Detect which cell encompasses the target text, then output its [X, Y] center coordinate. 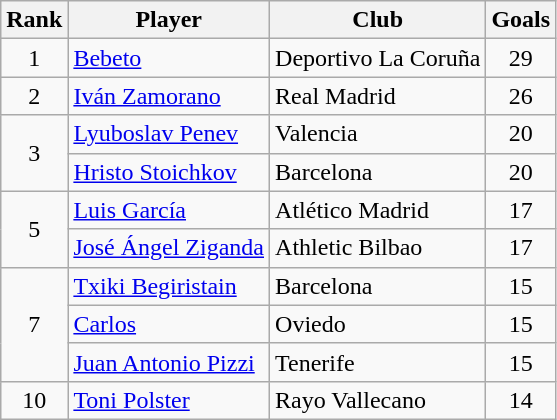
José Ángel Ziganda [169, 248]
Club [378, 20]
Luis García [169, 210]
2 [34, 96]
Rayo Vallecano [378, 400]
Goals [521, 20]
Juan Antonio Pizzi [169, 362]
Hristo Stoichkov [169, 172]
Tenerife [378, 362]
Lyuboslav Penev [169, 134]
14 [521, 400]
Toni Polster [169, 400]
Real Madrid [378, 96]
Oviedo [378, 324]
1 [34, 58]
5 [34, 229]
Atlético Madrid [378, 210]
26 [521, 96]
3 [34, 153]
Deportivo La Coruña [378, 58]
Iván Zamorano [169, 96]
10 [34, 400]
Valencia [378, 134]
Bebeto [169, 58]
Txiki Begiristain [169, 286]
7 [34, 324]
29 [521, 58]
Athletic Bilbao [378, 248]
Player [169, 20]
Rank [34, 20]
Carlos [169, 324]
